Return [X, Y] of the center of cell containing provided text 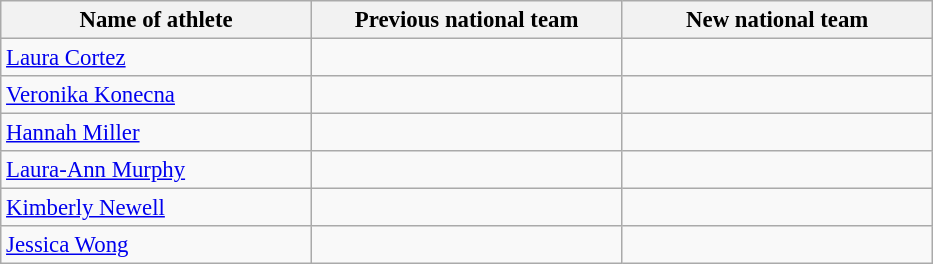
New national team [778, 20]
Hannah Miller [156, 133]
Veronika Konecna [156, 95]
Laura Cortez [156, 58]
Laura-Ann Murphy [156, 170]
Kimberly Newell [156, 208]
Jessica Wong [156, 245]
Name of athlete [156, 20]
Previous national team [466, 20]
